Locate the cell with the specified text and output its [x, y] center coordinate. 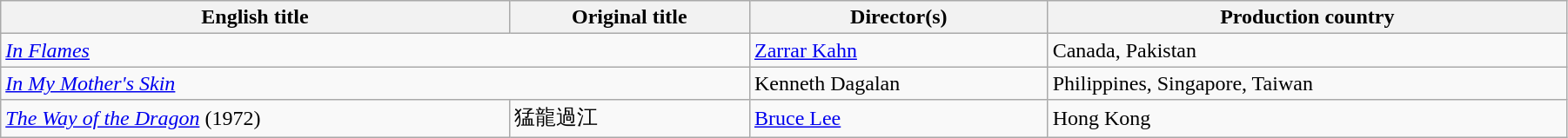
Director(s) [898, 17]
Hong Kong [1307, 118]
In My Mother's Skin [376, 83]
English title [256, 17]
猛龍過江 [629, 118]
Canada, Pakistan [1307, 50]
Bruce Lee [898, 118]
Kenneth Dagalan [898, 83]
Zarrar Kahn [898, 50]
Philippines, Singapore, Taiwan [1307, 83]
Original title [629, 17]
In Flames [376, 50]
Production country [1307, 17]
The Way of the Dragon (1972) [256, 118]
